Determine the (x, y) coordinate at the center of the cell enclosing the given text.  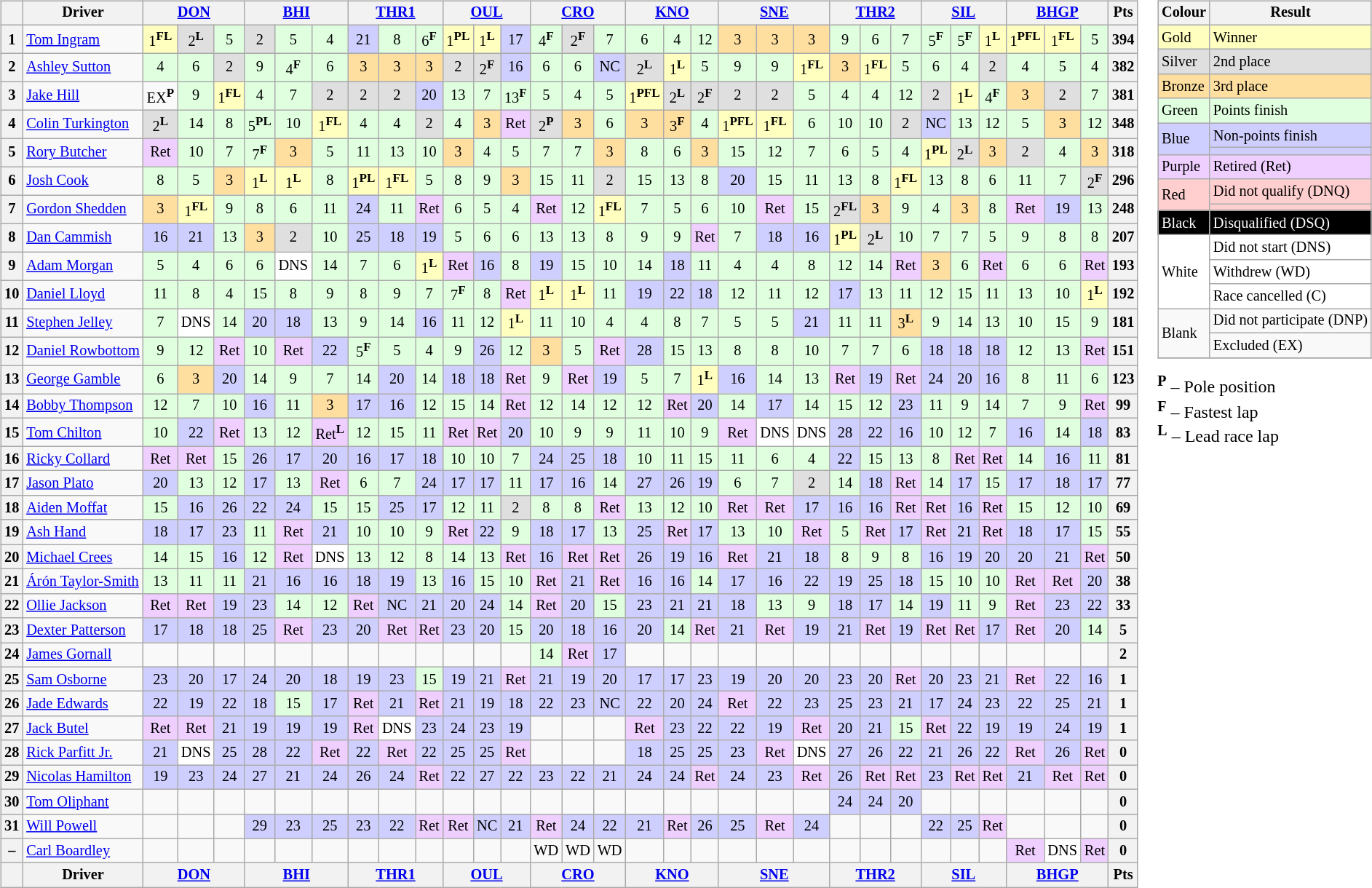
2nd place (1290, 62)
Colin Turkington (83, 124)
Michael Crees (83, 557)
193 (1123, 266)
348 (1123, 124)
Daniel Rowbottom (83, 351)
Withdrew (WD) (1290, 272)
Jack Butel (83, 729)
151 (1123, 351)
Points finish (1290, 111)
99 (1123, 406)
Will Powell (83, 826)
296 (1123, 181)
White (1183, 272)
Bobby Thompson (83, 406)
2P (547, 124)
Carl Boardley (83, 851)
Jake Hill (83, 96)
Blue (1183, 138)
3L (905, 323)
30 (12, 801)
Retired (Ret) (1290, 167)
Purple (1183, 167)
Rick Parfitt Jr. (83, 753)
Tom Ingram (83, 39)
Green (1183, 111)
318 (1123, 153)
Sam Osborne (83, 679)
George Gamble (83, 380)
Jade Edwards (83, 704)
Gold (1183, 37)
Josh Cook (83, 181)
382 (1123, 67)
Non-points finish (1290, 135)
33 (1123, 606)
James Gornall (83, 655)
77 (1123, 483)
Silver (1183, 62)
Gordon Shedden (83, 210)
83 (1123, 432)
Adam Morgan (83, 266)
Dexter Patterson (83, 630)
– (12, 851)
Ollie Jackson (83, 606)
Ashley Sutton (83, 67)
81 (1123, 459)
3F (677, 124)
Did not start (DNS) (1290, 247)
192 (1123, 294)
Did not participate (DNP) (1290, 321)
Daniel Lloyd (83, 294)
Jason Plato (83, 483)
Red (1183, 195)
Bronze (1183, 87)
381 (1123, 96)
3rd place (1290, 87)
Excluded (EX) (1290, 345)
394 (1123, 39)
Aiden Moffat (83, 508)
Black (1183, 223)
123 (1123, 380)
181 (1123, 323)
Result (1290, 13)
Tom Oliphant (83, 801)
2FL (845, 210)
Stephen Jelley (83, 323)
Tom Chilton (83, 432)
Dan Cammish (83, 237)
5PL (260, 124)
Colour (1183, 13)
50 (1123, 557)
Race cancelled (C) (1290, 296)
Rory Butcher (83, 153)
248 (1123, 210)
Ricky Collard (83, 459)
13F (515, 96)
31 (12, 826)
EXP (160, 96)
Winner (1290, 37)
RetL (330, 432)
Blank (1183, 333)
69 (1123, 508)
207 (1123, 237)
38 (1123, 582)
Ash Hand (83, 532)
6F (429, 39)
55 (1123, 532)
Árón Taylor-Smith (83, 582)
Nicolas Hamilton (83, 777)
Did not qualify (DNQ) (1290, 191)
Disqualified (DSQ) (1290, 223)
